Find where the given text appears and provide that cell's center as [x, y] coordinate. 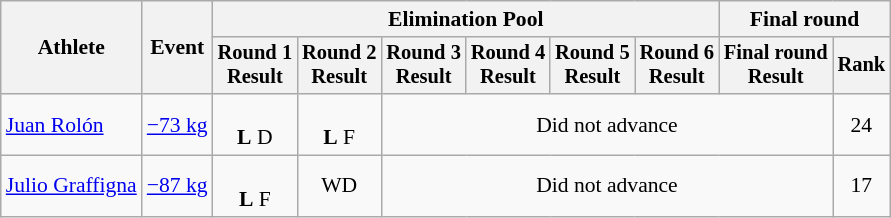
Round 6Result [677, 66]
Juan Rolón [72, 124]
L D [255, 124]
−87 kg [178, 186]
WD [339, 186]
−73 kg [178, 124]
Final round [804, 19]
24 [862, 124]
Round 3Result [423, 66]
Event [178, 48]
Round 4Result [508, 66]
Round 2Result [339, 66]
Julio Graffigna [72, 186]
17 [862, 186]
Athlete [72, 48]
Rank [862, 66]
Round 1Result [255, 66]
Round 5Result [592, 66]
Final roundResult [776, 66]
Elimination Pool [466, 19]
